Capture the cell that displays the provided text and extract its (x, y) central coordinate. 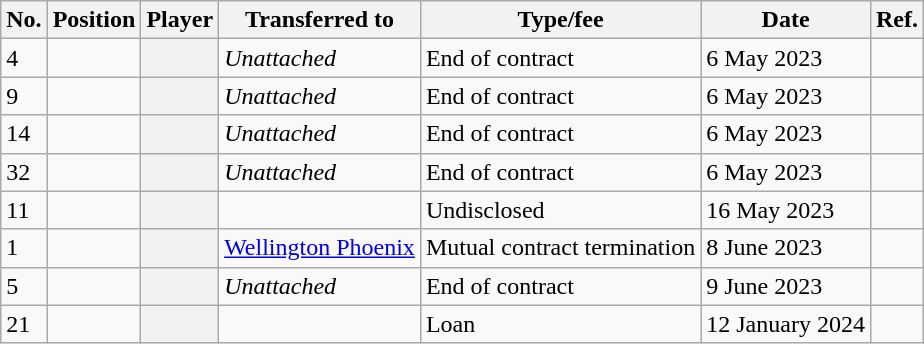
11 (24, 210)
Position (94, 20)
5 (24, 286)
Mutual contract termination (560, 248)
4 (24, 58)
Undisclosed (560, 210)
Loan (560, 324)
Transferred to (320, 20)
8 June 2023 (786, 248)
21 (24, 324)
No. (24, 20)
16 May 2023 (786, 210)
14 (24, 134)
9 (24, 96)
Player (180, 20)
Type/fee (560, 20)
1 (24, 248)
9 June 2023 (786, 286)
Date (786, 20)
Wellington Phoenix (320, 248)
12 January 2024 (786, 324)
Ref. (896, 20)
32 (24, 172)
